Pinpoint the cell where the given text exists, returning its (x, y) midpoint coordinate. 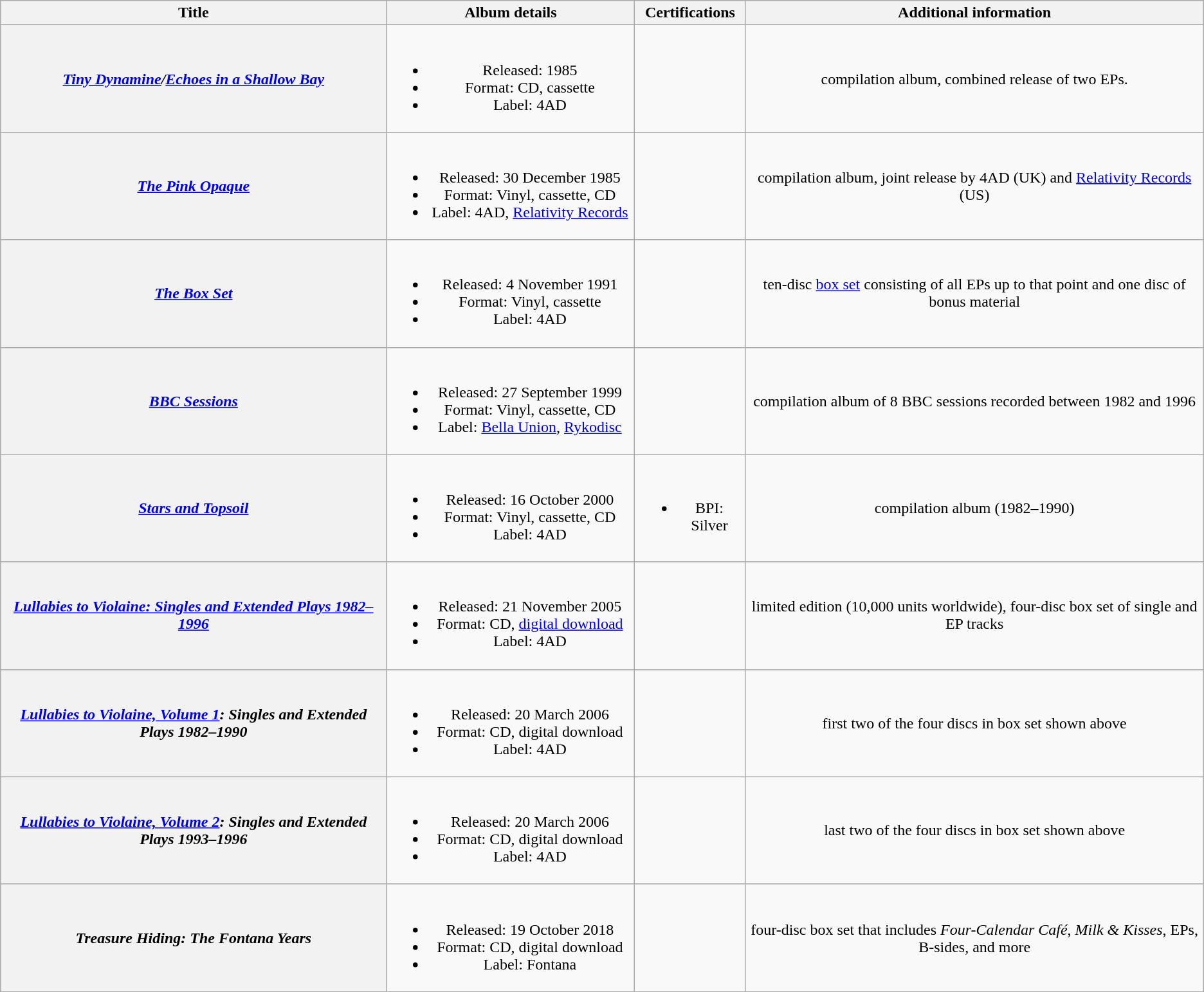
Lullabies to Violaine, Volume 1: Singles and Extended Plays 1982–1990 (194, 723)
ten-disc box set consisting of all EPs up to that point and one disc of bonus material (974, 293)
four-disc box set that includes Four-Calendar Café, Milk & Kisses, EPs, B-sides, and more (974, 937)
Tiny Dynamine/Echoes in a Shallow Bay (194, 78)
Lullabies to Violaine, Volume 2: Singles and Extended Plays 1993–1996 (194, 831)
compilation album, joint release by 4AD (UK) and Relativity Records (US) (974, 186)
BPI: Silver (690, 508)
Album details (511, 13)
compilation album, combined release of two EPs. (974, 78)
Treasure Hiding: The Fontana Years (194, 937)
Lullabies to Violaine: Singles and Extended Plays 1982–1996 (194, 616)
limited edition (10,000 units worldwide), four-disc box set of single and EP tracks (974, 616)
compilation album of 8 BBC sessions recorded between 1982 and 1996 (974, 401)
Certifications (690, 13)
Released: 27 September 1999Format: Vinyl, cassette, CDLabel: Bella Union, Rykodisc (511, 401)
Released: 16 October 2000Format: Vinyl, cassette, CDLabel: 4AD (511, 508)
Released: 30 December 1985Format: Vinyl, cassette, CDLabel: 4AD, Relativity Records (511, 186)
Additional information (974, 13)
BBC Sessions (194, 401)
The Box Set (194, 293)
compilation album (1982–1990) (974, 508)
The Pink Opaque (194, 186)
Released: 21 November 2005Format: CD, digital downloadLabel: 4AD (511, 616)
last two of the four discs in box set shown above (974, 831)
Title (194, 13)
Released: 1985Format: CD, cassetteLabel: 4AD (511, 78)
Released: 19 October 2018Format: CD, digital downloadLabel: Fontana (511, 937)
first two of the four discs in box set shown above (974, 723)
Stars and Topsoil (194, 508)
Released: 4 November 1991Format: Vinyl, cassetteLabel: 4AD (511, 293)
